Scan for the cell matching the given text and deliver its (X, Y) coordinate at center. 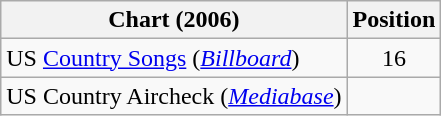
16 (394, 58)
Position (394, 20)
Chart (2006) (174, 20)
US Country Aircheck (Mediabase) (174, 96)
US Country Songs (Billboard) (174, 58)
